Identify which cell holds the provided text, then report its (x, y) central coordinate. 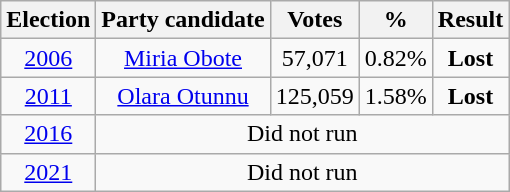
Election (48, 20)
Votes (314, 20)
2021 (48, 172)
2011 (48, 96)
Party candidate (183, 20)
125,059 (314, 96)
Miria Obote (183, 58)
57,071 (314, 58)
2016 (48, 134)
Result (470, 20)
% (396, 20)
1.58% (396, 96)
0.82% (396, 58)
2006 (48, 58)
Olara Otunnu (183, 96)
